Return the [X, Y] coordinate for the center point of the cell that contains the specified text.  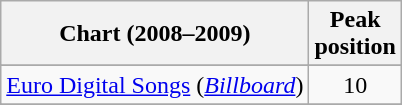
Peakposition [355, 34]
Euro Digital Songs (Billboard) [155, 85]
10 [355, 85]
Chart (2008–2009) [155, 34]
